Capture the cell that displays the provided text and extract its [x, y] central coordinate. 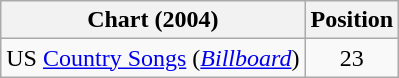
Chart (2004) [153, 20]
Position [352, 20]
US Country Songs (Billboard) [153, 58]
23 [352, 58]
